Return the (X, Y) coordinate for the center point of the cell that contains the specified text.  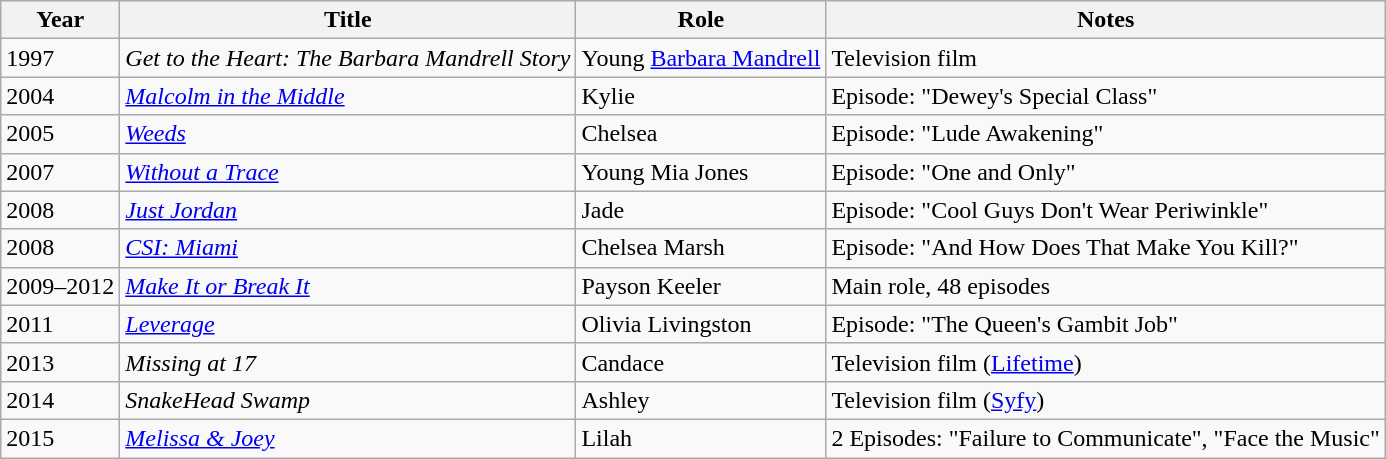
Jade (701, 210)
Title (348, 20)
Episode: "And How Does That Make You Kill?" (1106, 248)
Ashley (701, 400)
Television film (Lifetime) (1106, 362)
2007 (60, 172)
Weeds (348, 134)
Malcolm in the Middle (348, 96)
Television film (Syfy) (1106, 400)
Make It or Break It (348, 286)
Get to the Heart: The Barbara Mandrell Story (348, 58)
2009–2012 (60, 286)
2 Episodes: "Failure to Communicate", "Face the Music" (1106, 438)
Episode: "Lude Awakening" (1106, 134)
Episode: "The Queen's Gambit Job" (1106, 324)
Main role, 48 episodes (1106, 286)
Melissa & Joey (348, 438)
Notes (1106, 20)
Lilah (701, 438)
Leverage (348, 324)
Without a Trace (348, 172)
Kylie (701, 96)
Candace (701, 362)
2005 (60, 134)
Just Jordan (348, 210)
Chelsea Marsh (701, 248)
Role (701, 20)
1997 (60, 58)
2014 (60, 400)
Chelsea (701, 134)
Episode: "Cool Guys Don't Wear Periwinkle" (1106, 210)
Payson Keeler (701, 286)
Olivia Livingston (701, 324)
Episode: "One and Only" (1106, 172)
Episode: "Dewey's Special Class" (1106, 96)
Year (60, 20)
2004 (60, 96)
CSI: Miami (348, 248)
SnakeHead Swamp (348, 400)
Missing at 17 (348, 362)
Young Barbara Mandrell (701, 58)
2015 (60, 438)
2013 (60, 362)
Television film (1106, 58)
Young Mia Jones (701, 172)
2011 (60, 324)
